Locate the cell with the specified text and output its [X, Y] center coordinate. 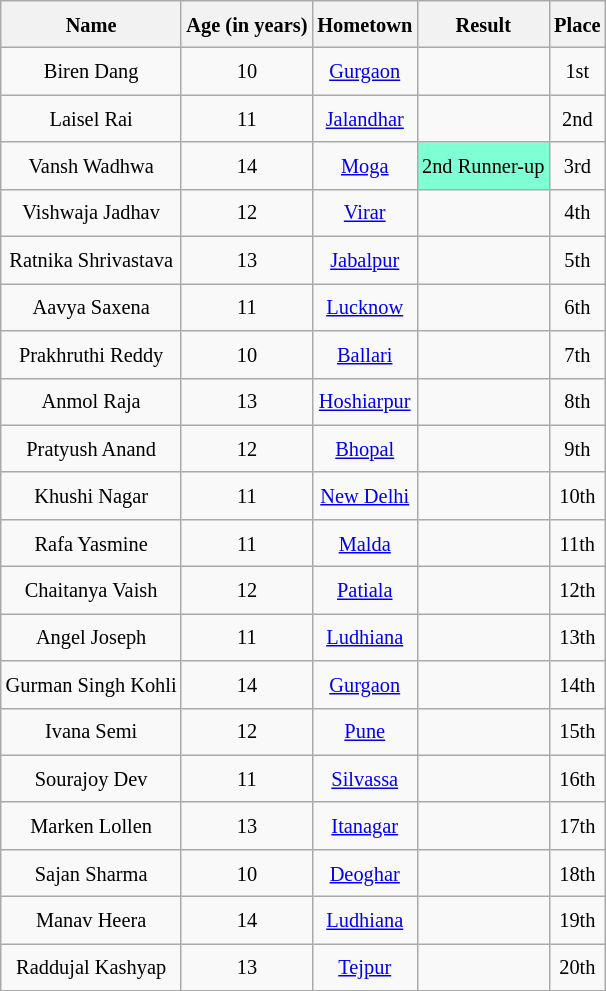
Biren Dang [92, 72]
Jabalpur [364, 260]
Chaitanya Vaish [92, 590]
19th [577, 920]
3rd [577, 166]
Lucknow [364, 306]
Place [577, 24]
Virar [364, 212]
Result [483, 24]
4th [577, 212]
Sajan Sharma [92, 872]
10th [577, 496]
Hoshiarpur [364, 402]
Raddujal Kashyap [92, 966]
1st [577, 72]
17th [577, 826]
5th [577, 260]
Vansh Wadhwa [92, 166]
Age (in years) [246, 24]
Marken Lollen [92, 826]
12th [577, 590]
Moga [364, 166]
Vishwaja Jadhav [92, 212]
Angel Joseph [92, 636]
Malda [364, 542]
2nd Runner-up [483, 166]
14th [577, 684]
Khushi Nagar [92, 496]
Ratnika Shrivastava [92, 260]
Rafa Yasmine [92, 542]
Name [92, 24]
Sourajoy Dev [92, 778]
Bhopal [364, 448]
8th [577, 402]
Pune [364, 732]
15th [577, 732]
2nd [577, 118]
Manav Heera [92, 920]
16th [577, 778]
Laisel Rai [92, 118]
Aavya Saxena [92, 306]
Gurman Singh Kohli [92, 684]
20th [577, 966]
13th [577, 636]
Deoghar [364, 872]
Hometown [364, 24]
Anmol Raja [92, 402]
Itanagar [364, 826]
Patiala [364, 590]
Silvassa [364, 778]
New Delhi [364, 496]
Ballari [364, 354]
6th [577, 306]
Prakhruthi Reddy [92, 354]
Jalandhar [364, 118]
11th [577, 542]
Tejpur [364, 966]
7th [577, 354]
18th [577, 872]
Ivana Semi [92, 732]
Pratyush Anand [92, 448]
9th [577, 448]
